Capture the cell that displays the provided text and extract its [x, y] central coordinate. 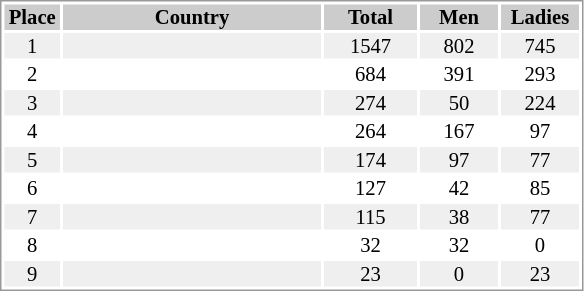
274 [370, 103]
50 [459, 103]
4 [32, 131]
802 [459, 46]
1 [32, 46]
745 [540, 46]
115 [370, 217]
293 [540, 75]
9 [32, 274]
2 [32, 75]
42 [459, 189]
7 [32, 217]
684 [370, 75]
264 [370, 131]
1547 [370, 46]
167 [459, 131]
Country [192, 17]
Place [32, 17]
Total [370, 17]
3 [32, 103]
127 [370, 189]
391 [459, 75]
224 [540, 103]
5 [32, 160]
Ladies [540, 17]
85 [540, 189]
174 [370, 160]
6 [32, 189]
Men [459, 17]
38 [459, 217]
8 [32, 245]
